Locate the cell with the specified text and output its (X, Y) center coordinate. 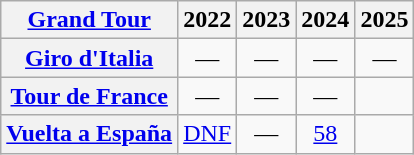
2025 (384, 20)
Tour de France (90, 96)
2023 (266, 20)
Grand Tour (90, 20)
2022 (208, 20)
Vuelta a España (90, 134)
58 (326, 134)
DNF (208, 134)
Giro d'Italia (90, 58)
2024 (326, 20)
